Capture the cell that displays the provided text and extract its (X, Y) central coordinate. 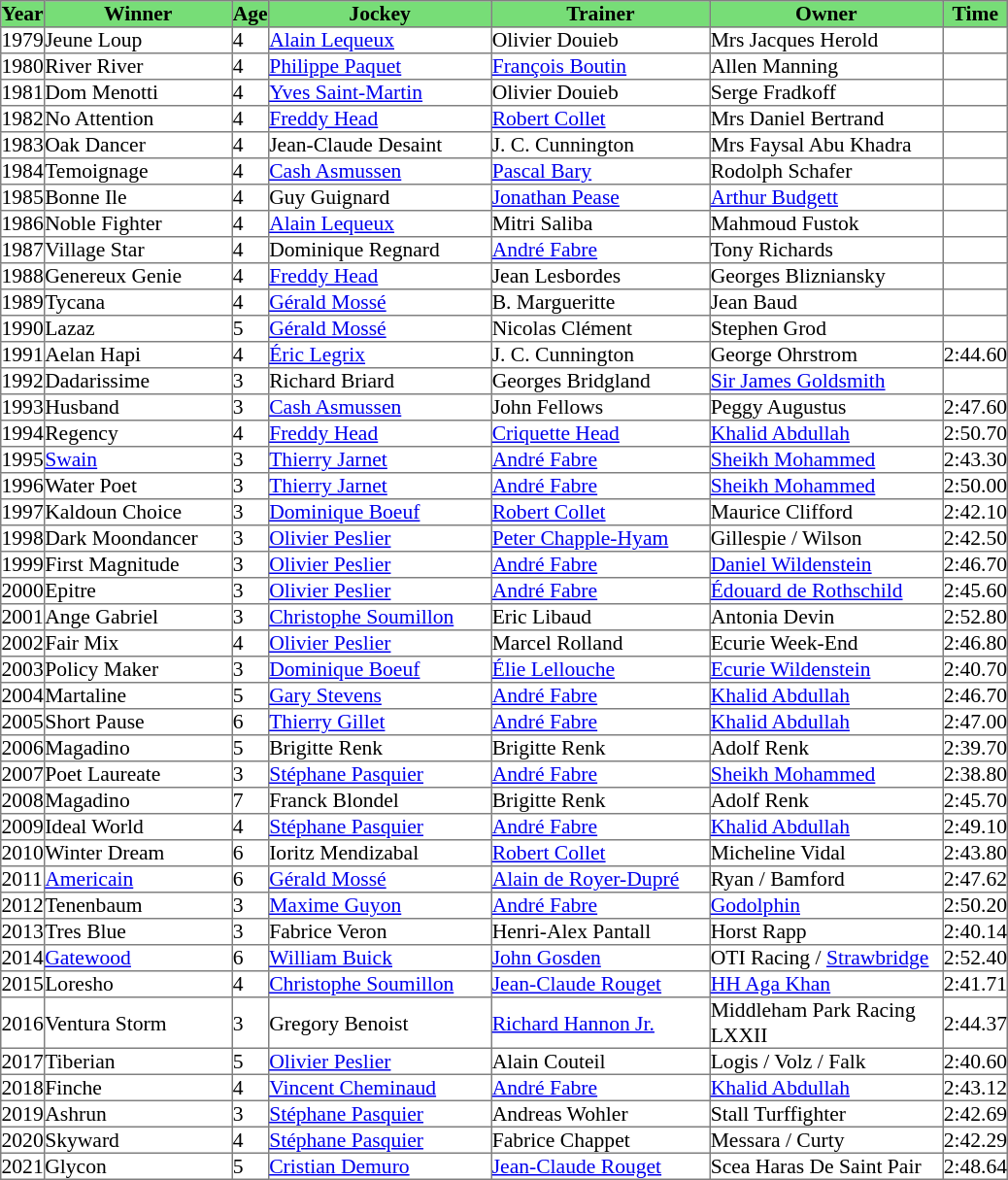
Mrs Faysal Abu Khadra (826, 146)
2008 (23, 800)
Édouard de Rothschild (826, 590)
River River (138, 66)
Village Star (138, 251)
2011 (23, 880)
2:42.10 (975, 513)
2013 (23, 932)
2014 (23, 958)
1988 (23, 276)
Guy Guignard (380, 198)
1995 (23, 460)
1983 (23, 146)
1987 (23, 251)
Serge Fradkoff (826, 93)
1991 (23, 355)
Scea Haras De Saint Pair (826, 1165)
Age (251, 14)
Alain de Royer-Dupré (600, 880)
2003 (23, 670)
Aelan Hapi (138, 355)
Ecurie Week-End (826, 643)
Year (23, 14)
2006 (23, 748)
2:43.30 (975, 460)
2019 (23, 1113)
2:44.60 (975, 355)
Mrs Daniel Bertrand (826, 118)
François Boutin (600, 66)
2016 (23, 1023)
Glycon (138, 1165)
Sir James Goldsmith (826, 381)
Rodolph Schafer (826, 171)
2:42.29 (975, 1140)
Philippe Paquet (380, 66)
2:45.60 (975, 590)
2005 (23, 723)
Loresho (138, 985)
Élie Lellouche (600, 670)
Jean Lesbordes (600, 276)
1981 (23, 93)
Dominique Regnard (380, 251)
2:47.60 (975, 408)
1998 (23, 538)
Mrs Jacques Herold (826, 41)
OTI Racing / Strawbridge (826, 958)
Alain Couteil (600, 1061)
2007 (23, 775)
Short Pause (138, 723)
2:40.14 (975, 932)
2:40.60 (975, 1061)
2:52.40 (975, 958)
Cristian Demuro (380, 1165)
Richard Briard (380, 381)
Genereux Genie (138, 276)
Arthur Budgett (826, 198)
Skyward (138, 1140)
Americain (138, 880)
2:43.80 (975, 853)
Gregory Benoist (380, 1023)
Peggy Augustus (826, 408)
2:47.62 (975, 880)
HH Aga Khan (826, 985)
Thierry Gillet (380, 723)
Ryan / Bamford (826, 880)
Franck Blondel (380, 800)
Ange Gabriel (138, 618)
Water Poet (138, 486)
Jeune Loup (138, 41)
2015 (23, 985)
Criquette Head (600, 433)
Husband (138, 408)
Eric Libaud (600, 618)
Middleham Park Racing LXXII (826, 1023)
Maxime Guyon (380, 905)
Yves Saint-Martin (380, 93)
2009 (23, 827)
2002 (23, 643)
Tiberian (138, 1061)
Godolphin (826, 905)
Time (975, 14)
First Magnitude (138, 565)
2:47.00 (975, 723)
1989 (23, 303)
Marcel Rolland (600, 643)
John Gosden (600, 958)
Henri-Alex Pantall (600, 932)
Antonia Devin (826, 618)
1985 (23, 198)
1979 (23, 41)
Tycana (138, 303)
Stall Turffighter (826, 1113)
Andreas Wohler (600, 1113)
John Fellows (600, 408)
2001 (23, 618)
Regency (138, 433)
2:46.80 (975, 643)
1994 (23, 433)
Noble Fighter (138, 223)
Tres Blue (138, 932)
2:49.10 (975, 827)
Tony Richards (826, 251)
No Attention (138, 118)
7 (251, 800)
Micheline Vidal (826, 853)
2:52.80 (975, 618)
George Ohrstrom (826, 355)
Ventura Storm (138, 1023)
Mahmoud Fustok (826, 223)
Messara / Curty (826, 1140)
Jonathan Pease (600, 198)
2010 (23, 853)
Bonne Ile (138, 198)
2:50.70 (975, 433)
1996 (23, 486)
Fair Mix (138, 643)
2018 (23, 1088)
Vincent Cheminaud (380, 1088)
Georges Bridgland (600, 381)
Ideal World (138, 827)
2:44.37 (975, 1023)
Swain (138, 460)
1984 (23, 171)
2:42.69 (975, 1113)
Pascal Bary (600, 171)
Gillespie / Wilson (826, 538)
1986 (23, 223)
2:48.64 (975, 1165)
1999 (23, 565)
Georges Blizniansky (826, 276)
2021 (23, 1165)
Tenenbaum (138, 905)
Ioritz Mendizabal (380, 853)
Horst Rapp (826, 932)
Temoignage (138, 171)
Jockey (380, 14)
Oak Dancer (138, 146)
2:45.70 (975, 800)
Finche (138, 1088)
Policy Maker (138, 670)
2:41.71 (975, 985)
2:42.50 (975, 538)
1982 (23, 118)
Poet Laureate (138, 775)
Dadarissime (138, 381)
Martaline (138, 695)
Gary Stevens (380, 695)
2:38.80 (975, 775)
Dark Moondancer (138, 538)
Jean-Claude Desaint (380, 146)
Owner (826, 14)
Winter Dream (138, 853)
Peter Chapple-Hyam (600, 538)
2020 (23, 1140)
Fabrice Chappet (600, 1140)
2000 (23, 590)
Stephen Grod (826, 328)
2:43.12 (975, 1088)
Gatewood (138, 958)
1990 (23, 328)
Logis / Volz / Falk (826, 1061)
1997 (23, 513)
2:40.70 (975, 670)
Allen Manning (826, 66)
Fabrice Veron (380, 932)
Éric Legrix (380, 355)
Winner (138, 14)
2:50.00 (975, 486)
2:50.20 (975, 905)
Dom Menotti (138, 93)
Lazaz (138, 328)
Jean Baud (826, 303)
1993 (23, 408)
Ecurie Wildenstein (826, 670)
Maurice Clifford (826, 513)
Trainer (600, 14)
B. Margueritte (600, 303)
2004 (23, 695)
Nicolas Clément (600, 328)
William Buick (380, 958)
2:39.70 (975, 748)
2012 (23, 905)
2017 (23, 1061)
1992 (23, 381)
Epitre (138, 590)
Ashrun (138, 1113)
Richard Hannon Jr. (600, 1023)
Mitri Saliba (600, 223)
Kaldoun Choice (138, 513)
1980 (23, 66)
Daniel Wildenstein (826, 565)
